Scan for the cell matching the given text and deliver its (X, Y) coordinate at center. 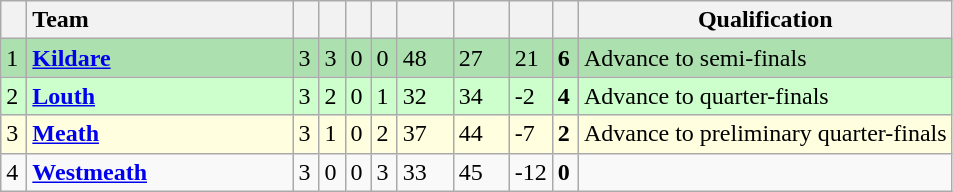
Team (160, 20)
45 (481, 172)
34 (481, 96)
Advance to quarter-finals (765, 96)
6 (565, 58)
Westmeath (160, 172)
33 (425, 172)
Meath (160, 134)
27 (481, 58)
-7 (530, 134)
44 (481, 134)
Advance to preliminary quarter-finals (765, 134)
37 (425, 134)
21 (530, 58)
-12 (530, 172)
Louth (160, 96)
48 (425, 58)
32 (425, 96)
Kildare (160, 58)
Qualification (765, 20)
Advance to semi-finals (765, 58)
-2 (530, 96)
